Pinpoint the cell where the given text exists, returning its (X, Y) midpoint coordinate. 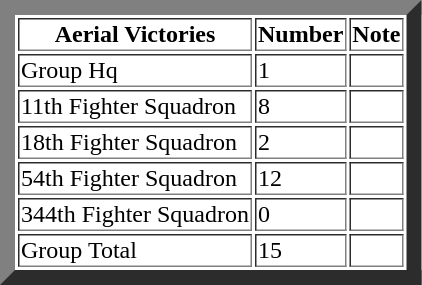
12 (300, 178)
54th Fighter Squadron (135, 178)
Group Hq (135, 70)
0 (300, 214)
18th Fighter Squadron (135, 142)
Group Total (135, 250)
11th Fighter Squadron (135, 106)
Note (376, 34)
344th Fighter Squadron (135, 214)
Aerial Victories (135, 34)
15 (300, 250)
2 (300, 142)
Number (300, 34)
1 (300, 70)
8 (300, 106)
